Output the (x, y) coordinate of the center of the cell containing the given text.  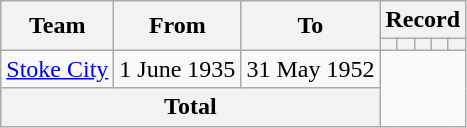
1 June 1935 (178, 69)
Total (190, 107)
From (178, 26)
Record (423, 20)
31 May 1952 (310, 69)
Team (58, 26)
Stoke City (58, 69)
To (310, 26)
